Determine the [X, Y] coordinate at the center of the cell enclosing the given text.  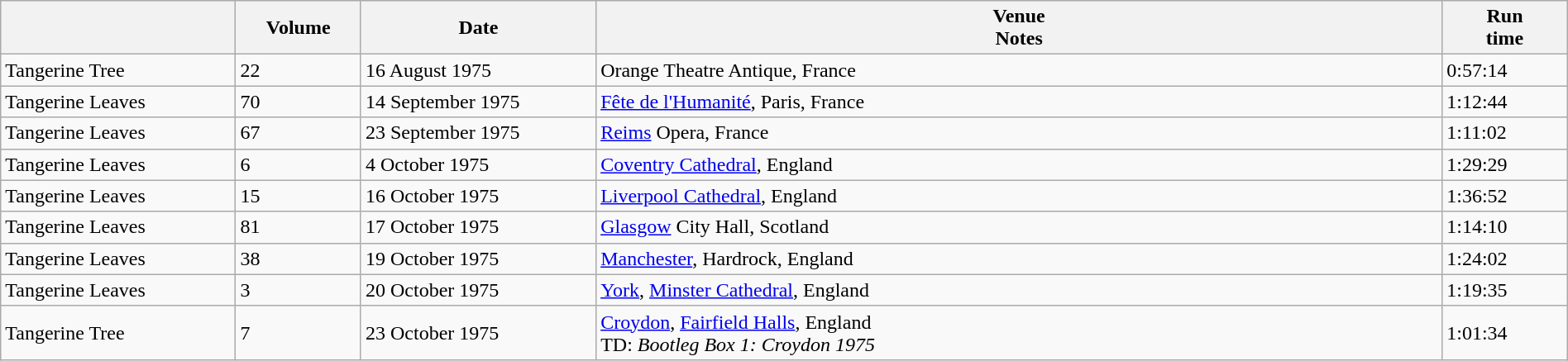
Liverpool Cathedral, England [1019, 196]
23 September 1975 [478, 133]
Croydon, Fairfield Halls, EnglandTD: Bootleg Box 1: Croydon 1975 [1019, 332]
1:36:52 [1505, 196]
15 [299, 196]
1:14:10 [1505, 227]
Reims Opera, France [1019, 133]
19 October 1975 [478, 259]
0:57:14 [1505, 70]
67 [299, 133]
17 October 1975 [478, 227]
16 October 1975 [478, 196]
Runtime [1505, 28]
Glasgow City Hall, Scotland [1019, 227]
1:12:44 [1505, 102]
1:11:02 [1505, 133]
4 October 1975 [478, 164]
81 [299, 227]
7 [299, 332]
Orange Theatre Antique, France [1019, 70]
Volume [299, 28]
20 October 1975 [478, 290]
70 [299, 102]
1:19:35 [1505, 290]
1:01:34 [1505, 332]
VenueNotes [1019, 28]
6 [299, 164]
Coventry Cathedral, England [1019, 164]
1:24:02 [1505, 259]
38 [299, 259]
23 October 1975 [478, 332]
3 [299, 290]
Manchester, Hardrock, England [1019, 259]
16 August 1975 [478, 70]
Date [478, 28]
1:29:29 [1505, 164]
22 [299, 70]
Fête de l'Humanité, Paris, France [1019, 102]
York, Minster Cathedral, England [1019, 290]
14 September 1975 [478, 102]
